Determine the (x, y) coordinate at the center of the cell enclosing the given text.  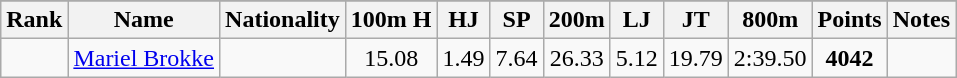
26.33 (576, 58)
200m (576, 20)
Nationality (283, 20)
800m (770, 20)
Rank (34, 20)
JT (696, 20)
Points (850, 20)
19.79 (696, 58)
7.64 (516, 58)
Notes (921, 20)
15.08 (391, 58)
100m H (391, 20)
Name (144, 20)
1.49 (464, 58)
LJ (636, 20)
4042 (850, 58)
SP (516, 20)
2:39.50 (770, 58)
HJ (464, 20)
5.12 (636, 58)
Mariel Brokke (144, 58)
